Find where the given text appears and provide that cell's center as (X, Y) coordinate. 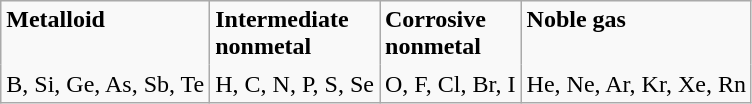
O, F, Cl, Br, I (451, 84)
He, Ne, Ar, Kr, Xe, Rn (636, 84)
Intermediatenonmetal (295, 33)
Noble gas (636, 33)
B, Si, Ge, As, Sb, Te (106, 84)
Metalloid (106, 33)
Corrosivenonmetal (451, 33)
H, C, N, P, S, Se (295, 84)
